Output the [x, y] coordinate of the center of the cell containing the given text.  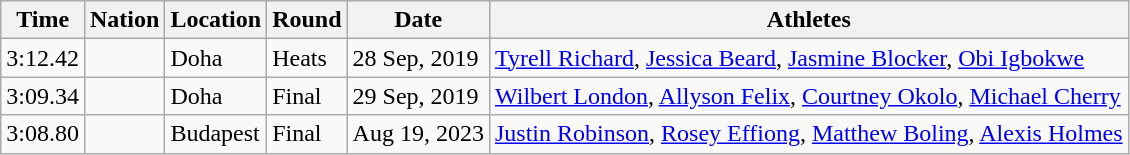
Aug 19, 2023 [418, 134]
Location [216, 20]
29 Sep, 2019 [418, 96]
Round [307, 20]
Time [43, 20]
3:12.42 [43, 58]
Tyrell Richard, Jessica Beard, Jasmine Blocker, Obi Igbokwe [808, 58]
Justin Robinson, Rosey Effiong, Matthew Boling, Alexis Holmes [808, 134]
Athletes [808, 20]
Budapest [216, 134]
28 Sep, 2019 [418, 58]
3:09.34 [43, 96]
Wilbert London, Allyson Felix, Courtney Okolo, Michael Cherry [808, 96]
Heats [307, 58]
Nation [124, 20]
Date [418, 20]
3:08.80 [43, 134]
